Capture the cell that displays the provided text and extract its (x, y) central coordinate. 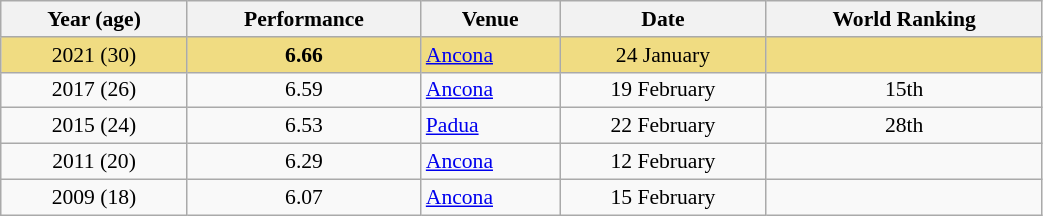
World Ranking (904, 19)
2009 (18) (94, 197)
2015 (24) (94, 126)
22 February (664, 126)
2017 (26) (94, 90)
2011 (20) (94, 162)
6.59 (304, 90)
15th (904, 90)
24 January (664, 55)
19 February (664, 90)
6.07 (304, 197)
Year (age) (94, 19)
2021 (30) (94, 55)
6.29 (304, 162)
Date (664, 19)
6.53 (304, 126)
28th (904, 126)
Performance (304, 19)
15 February (664, 197)
6.66 (304, 55)
Venue (490, 19)
Padua (490, 126)
12 February (664, 162)
